Capture the cell that displays the provided text and extract its [x, y] central coordinate. 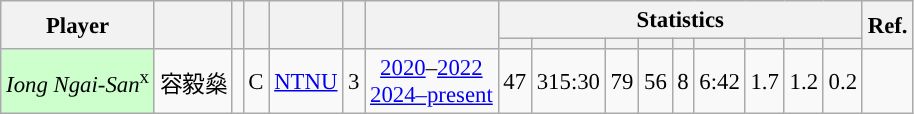
56 [656, 82]
容毅燊 [193, 82]
3 [354, 82]
Player [78, 25]
Statistics [680, 20]
C [256, 82]
2020–20222024–present [432, 82]
Ref. [887, 25]
6:42 [720, 82]
1.7 [764, 82]
Iong Ngai-Sanx [78, 82]
8 [683, 82]
1.2 [804, 82]
47 [514, 82]
NTNU [306, 82]
79 [622, 82]
0.2 [842, 82]
315:30 [568, 82]
